For the text-containing cell, return its midpoint in [x, y] coordinate format. 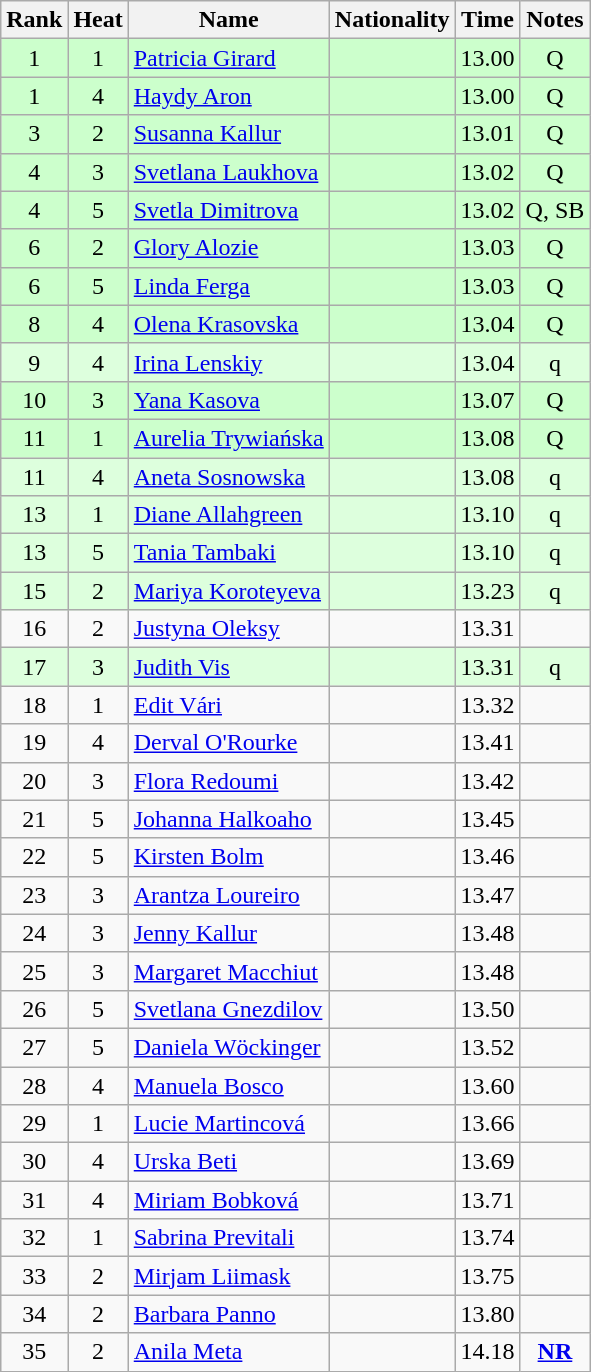
9 [34, 362]
31 [34, 1200]
Lucie Martincová [228, 1124]
Aneta Sosnowska [228, 477]
15 [34, 591]
Patricia Girard [228, 58]
Nationality [392, 20]
21 [34, 819]
Justyna Oleksy [228, 629]
Margaret Macchiut [228, 971]
Glory Alozie [228, 248]
Rank [34, 20]
Daniela Wöckinger [228, 1047]
Arantza Loureiro [228, 895]
13.47 [488, 895]
17 [34, 667]
13.32 [488, 705]
25 [34, 971]
10 [34, 400]
Jenny Kallur [228, 933]
13.52 [488, 1047]
13.75 [488, 1276]
20 [34, 781]
Urska Beti [228, 1162]
Diane Allahgreen [228, 515]
19 [34, 743]
28 [34, 1085]
22 [34, 857]
Susanna Kallur [228, 134]
16 [34, 629]
13.46 [488, 857]
Flora Redoumi [228, 781]
35 [34, 1352]
13.74 [488, 1238]
13.42 [488, 781]
Svetla Dimitrova [228, 210]
Name [228, 20]
Notes [555, 20]
Irina Lenskiy [228, 362]
Derval O'Rourke [228, 743]
Linda Ferga [228, 286]
Anila Meta [228, 1352]
8 [34, 324]
Aurelia Trywiańska [228, 438]
Q, SB [555, 210]
13.69 [488, 1162]
13.71 [488, 1200]
Svetlana Laukhova [228, 172]
Judith Vis [228, 667]
13.07 [488, 400]
13.45 [488, 819]
NR [555, 1352]
23 [34, 895]
Time [488, 20]
Tania Tambaki [228, 553]
Haydy Aron [228, 96]
24 [34, 933]
13.60 [488, 1085]
Heat [98, 20]
18 [34, 705]
14.18 [488, 1352]
13.80 [488, 1314]
29 [34, 1124]
Svetlana Gnezdilov [228, 1009]
13.23 [488, 591]
27 [34, 1047]
Kirsten Bolm [228, 857]
32 [34, 1238]
13.01 [488, 134]
13.41 [488, 743]
Barbara Panno [228, 1314]
33 [34, 1276]
13.66 [488, 1124]
Olena Krasovska [228, 324]
34 [34, 1314]
Mirjam Liimask [228, 1276]
Johanna Halkoaho [228, 819]
Mariya Koroteyeva [228, 591]
Miriam Bobková [228, 1200]
13.50 [488, 1009]
30 [34, 1162]
Manuela Bosco [228, 1085]
Edit Vári [228, 705]
Yana Kasova [228, 400]
26 [34, 1009]
Sabrina Previtali [228, 1238]
